Return the (X, Y) coordinate for the center point of the cell that contains the specified text.  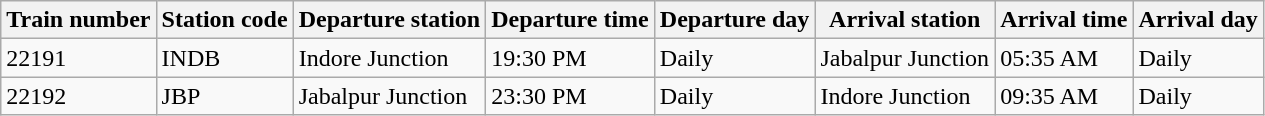
Departure time (570, 20)
JBP (224, 96)
Train number (78, 20)
05:35 AM (1064, 58)
09:35 AM (1064, 96)
INDB (224, 58)
Departure day (734, 20)
Arrival station (905, 20)
Arrival time (1064, 20)
Departure station (390, 20)
23:30 PM (570, 96)
19:30 PM (570, 58)
22191 (78, 58)
Arrival day (1198, 20)
Station code (224, 20)
22192 (78, 96)
